Pinpoint the cell where the given text exists, returning its [X, Y] midpoint coordinate. 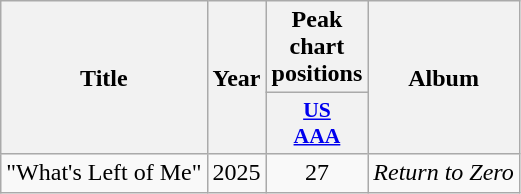
"What's Left of Me" [104, 173]
2025 [236, 173]
USAAA [317, 124]
Title [104, 78]
Album [444, 78]
Return to Zero [444, 173]
Year [236, 78]
27 [317, 173]
Peak chart positions [317, 47]
